Return [x, y] of the center of cell containing provided text 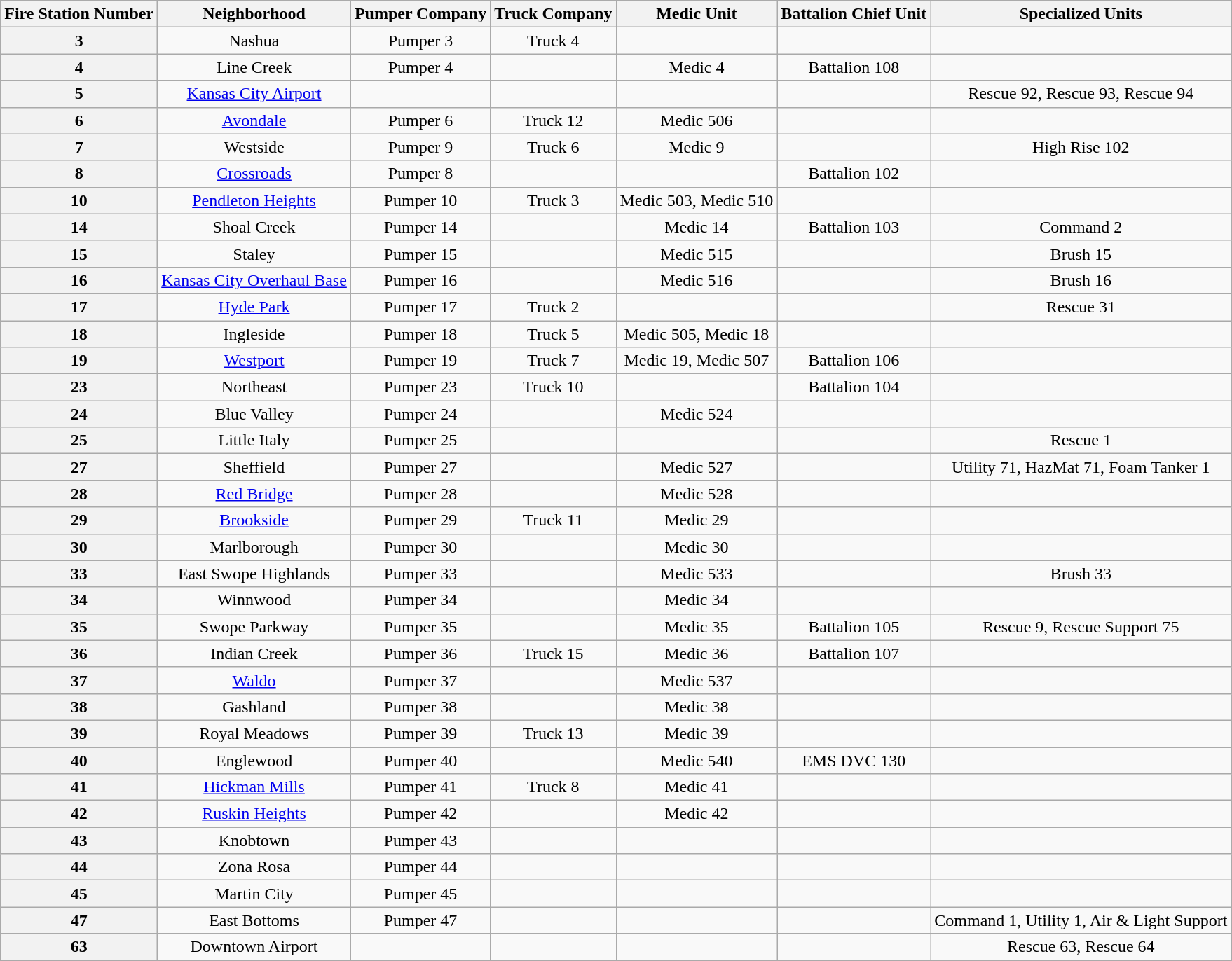
34 [79, 600]
Brush 15 [1081, 254]
25 [79, 441]
Pumper 37 [420, 680]
Battalion 105 [854, 627]
Truck 15 [554, 654]
Pumper 25 [420, 441]
Pumper 24 [420, 414]
Red Bridge [254, 494]
Pendleton Heights [254, 200]
Truck Company [554, 14]
36 [79, 654]
Pumper 29 [420, 520]
Kansas City Overhaul Base [254, 280]
Medic 528 [697, 494]
East Swope Highlands [254, 574]
Pumper 44 [420, 867]
33 [79, 574]
35 [79, 627]
Medic 524 [697, 414]
Pumper Company [420, 14]
Winnwood [254, 600]
Medic 30 [697, 547]
Battalion 106 [854, 361]
Medic 503, Medic 510 [697, 200]
Pumper 45 [420, 894]
40 [79, 760]
Downtown Airport [254, 947]
Truck 5 [554, 334]
Little Italy [254, 441]
Medic 533 [697, 574]
Pumper 14 [420, 227]
10 [79, 200]
15 [79, 254]
Truck 2 [554, 307]
Pumper 9 [420, 147]
Pumper 41 [420, 787]
Command 1, Utility 1, Air & Light Support [1081, 920]
Pumper 6 [420, 120]
Medic 39 [697, 733]
Medic 516 [697, 280]
Utility 71, HazMat 71, Foam Tanker 1 [1081, 467]
Battalion 107 [854, 654]
Zona Rosa [254, 867]
Pumper 28 [420, 494]
Medic Unit [697, 14]
4 [79, 67]
39 [79, 733]
Medic 14 [697, 227]
Ruskin Heights [254, 814]
Hickman Mills [254, 787]
EMS DVC 130 [854, 760]
Truck 13 [554, 733]
29 [79, 520]
Fire Station Number [79, 14]
Pumper 35 [420, 627]
Medic 4 [697, 67]
Pumper 30 [420, 547]
Medic 29 [697, 520]
Neighborhood [254, 14]
Battalion 104 [854, 387]
Command 2 [1081, 227]
Medic 41 [697, 787]
Medic 537 [697, 680]
45 [79, 894]
Medic 9 [697, 147]
Brookside [254, 520]
41 [79, 787]
37 [79, 680]
28 [79, 494]
Medic 515 [697, 254]
Truck 10 [554, 387]
Pumper 4 [420, 67]
Sheffield [254, 467]
Pumper 43 [420, 841]
Pumper 38 [420, 707]
14 [79, 227]
Westside [254, 147]
Truck 3 [554, 200]
Pumper 33 [420, 574]
Medic 527 [697, 467]
Kansas City Airport [254, 94]
Rescue 92, Rescue 93, Rescue 94 [1081, 94]
Westport [254, 361]
Medic 38 [697, 707]
Battalion Chief Unit [854, 14]
East Bottoms [254, 920]
Rescue 31 [1081, 307]
Rescue 9, Rescue Support 75 [1081, 627]
38 [79, 707]
Ingleside [254, 334]
Pumper 40 [420, 760]
Blue Valley [254, 414]
Medic 540 [697, 760]
Brush 16 [1081, 280]
Specialized Units [1081, 14]
Gashland [254, 707]
Truck 4 [554, 41]
Line Creek [254, 67]
Rescue 63, Rescue 64 [1081, 947]
Truck 12 [554, 120]
Pumper 39 [420, 733]
Pumper 42 [420, 814]
Truck 11 [554, 520]
Pumper 10 [420, 200]
Pumper 23 [420, 387]
6 [79, 120]
Hyde Park [254, 307]
Nashua [254, 41]
27 [79, 467]
23 [79, 387]
Pumper 3 [420, 41]
17 [79, 307]
Medic 19, Medic 507 [697, 361]
Marlborough [254, 547]
Truck 6 [554, 147]
Brush 33 [1081, 574]
Pumper 16 [420, 280]
Battalion 108 [854, 67]
Avondale [254, 120]
44 [79, 867]
Staley [254, 254]
Crossroads [254, 174]
Medic 505, Medic 18 [697, 334]
Indian Creek [254, 654]
Medic 34 [697, 600]
7 [79, 147]
Pumper 34 [420, 600]
16 [79, 280]
High Rise 102 [1081, 147]
Truck 7 [554, 361]
19 [79, 361]
18 [79, 334]
Swope Parkway [254, 627]
Pumper 18 [420, 334]
Pumper 15 [420, 254]
5 [79, 94]
Knobtown [254, 841]
30 [79, 547]
Pumper 8 [420, 174]
Pumper 47 [420, 920]
Pumper 27 [420, 467]
Englewood [254, 760]
Pumper 36 [420, 654]
63 [79, 947]
Royal Meadows [254, 733]
Pumper 19 [420, 361]
8 [79, 174]
Pumper 17 [420, 307]
43 [79, 841]
Waldo [254, 680]
Rescue 1 [1081, 441]
Battalion 103 [854, 227]
Medic 506 [697, 120]
Medic 36 [697, 654]
42 [79, 814]
Northeast [254, 387]
24 [79, 414]
Truck 8 [554, 787]
Medic 35 [697, 627]
Shoal Creek [254, 227]
Martin City [254, 894]
47 [79, 920]
Medic 42 [697, 814]
3 [79, 41]
Battalion 102 [854, 174]
